Determine the (x, y) coordinate at the center of the cell enclosing the given text.  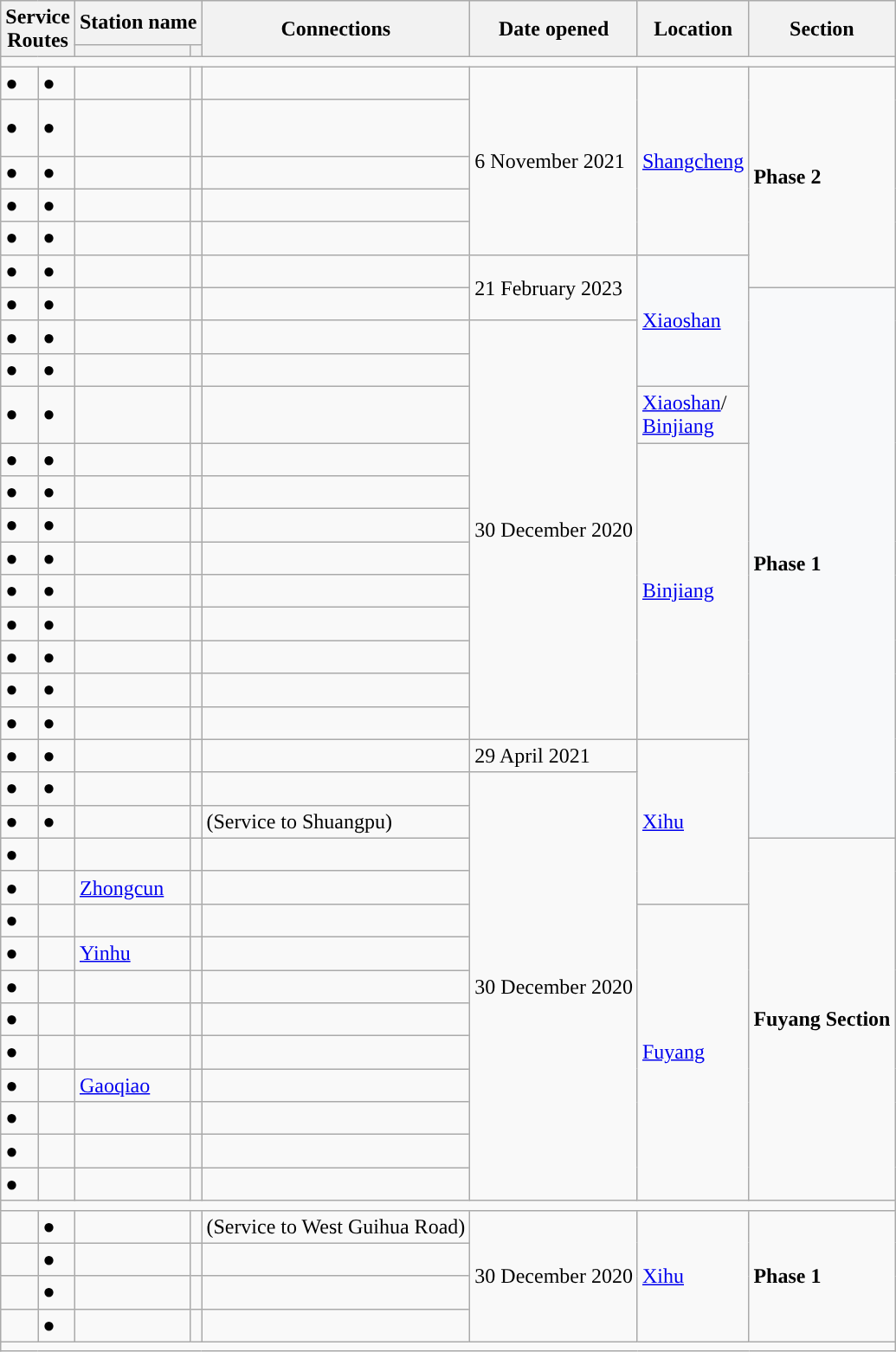
Yinhu (132, 953)
Binjiang (693, 592)
Fuyang (693, 1053)
ServiceRoutes (38, 29)
Zhongcun (132, 887)
(Service to Shuangpu) (336, 821)
Location (693, 29)
Connections (336, 29)
Shangcheng (693, 161)
Xiaoshan (693, 320)
Date opened (554, 29)
Gaoqiao (132, 1085)
29 April 2021 (554, 756)
21 February 2023 (554, 287)
(Service to West Guihua Road) (336, 1226)
Station name (138, 23)
Section (822, 29)
6 November 2021 (554, 161)
Xiaoshan/Binjiang (693, 414)
Fuyang Section (822, 1020)
Phase 2 (822, 177)
